Find where the given text appears and provide that cell's center as (X, Y) coordinate. 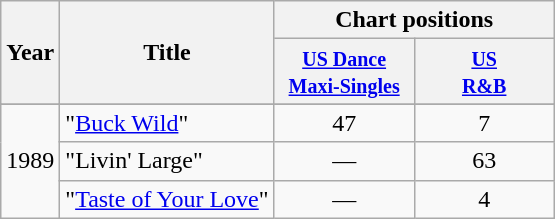
USR&B (484, 72)
63 (484, 161)
4 (484, 199)
US DanceMaxi-Singles (344, 72)
47 (344, 123)
7 (484, 123)
Year (30, 52)
"Livin' Large" (167, 161)
"Buck Wild" (167, 123)
Title (167, 52)
1989 (30, 161)
"Taste of Your Love" (167, 199)
Chart positions (414, 20)
